Output the (x, y) coordinate of the center of the cell containing the given text.  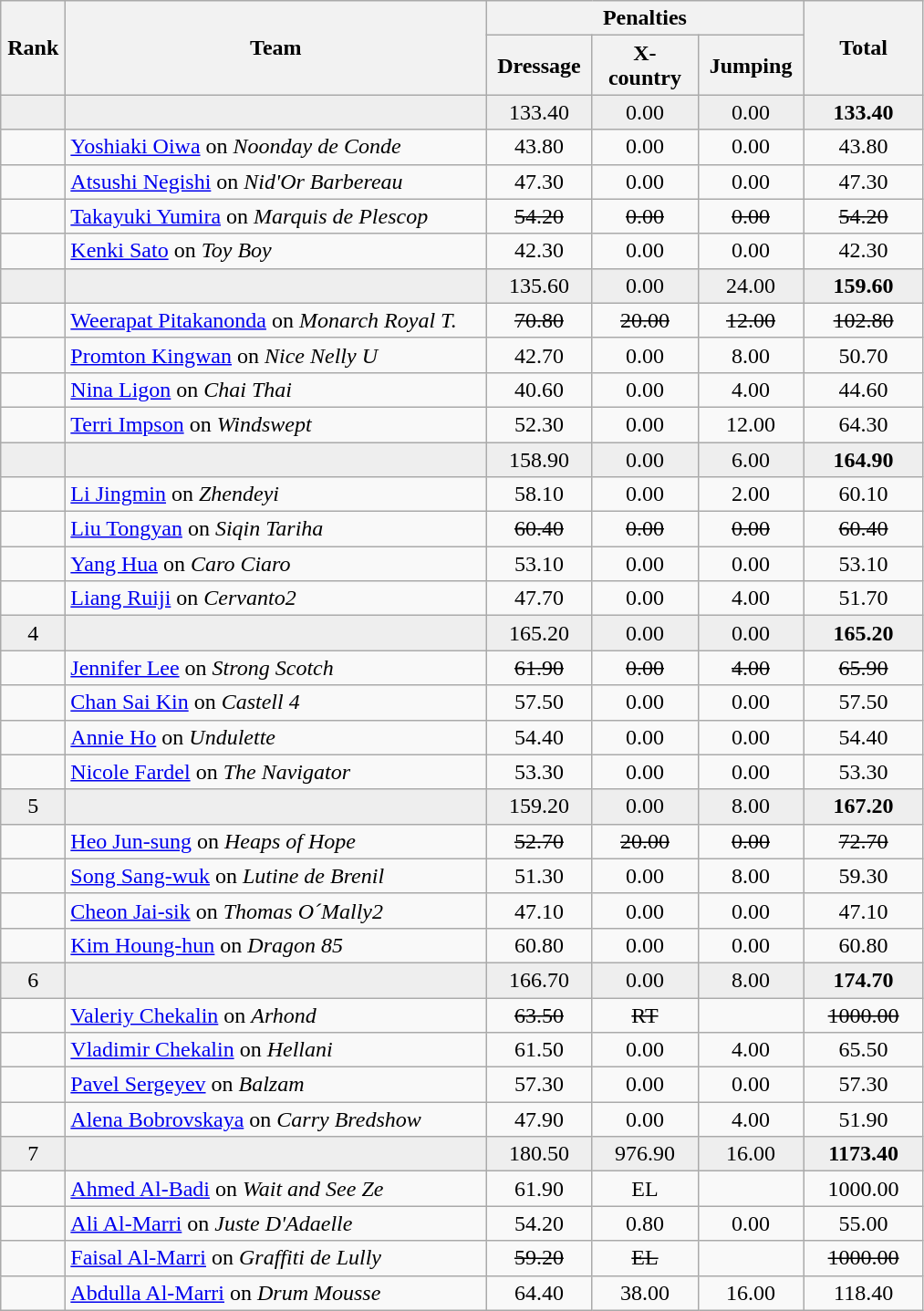
Yoshiaki Oiwa on Noonday de Conde (275, 147)
Jumping (751, 66)
Liu Tongyan on Siqin Tariha (275, 529)
Takayuki Yumira on Marquis de Plescop (275, 216)
Song Sang-wuk on Lutine de Brenil (275, 876)
64.30 (863, 424)
55.00 (863, 1223)
Liang Ruiji on Cervanto2 (275, 598)
Vladimir Chekalin on Hellani (275, 1050)
44.60 (863, 390)
Rank (33, 47)
Total (863, 47)
59.30 (863, 876)
166.70 (539, 980)
Kim Houng-hun on Dragon 85 (275, 945)
1173.40 (863, 1154)
RT (645, 1015)
102.80 (863, 320)
Terri Impson on Windswept (275, 424)
Promton Kingwan on Nice Nelly U (275, 355)
Pavel Sergeyev on Balzam (275, 1085)
Ali Al-Marri on Juste D'Adaelle (275, 1223)
24.00 (751, 286)
Weerapat Pitakanonda on Monarch Royal T. (275, 320)
Faisal Al-Marri on Graffiti de Lully (275, 1258)
118.40 (863, 1293)
Valeriy Chekalin on Arhond (275, 1015)
50.70 (863, 355)
63.50 (539, 1015)
X-country (645, 66)
Penalties (645, 18)
61.50 (539, 1050)
59.20 (539, 1258)
64.40 (539, 1293)
52.30 (539, 424)
5 (33, 806)
7 (33, 1154)
Jennifer Lee on Strong Scotch (275, 668)
Annie Ho on Undulette (275, 737)
72.70 (863, 841)
40.60 (539, 390)
180.50 (539, 1154)
51.30 (539, 876)
47.70 (539, 598)
4 (33, 633)
Yang Hua on Caro Ciaro (275, 564)
51.90 (863, 1119)
164.90 (863, 459)
Ahmed Al-Badi on Wait and See Ze (275, 1189)
135.60 (539, 286)
2.00 (751, 494)
167.20 (863, 806)
Alena Bobrovskaya on Carry Bredshow (275, 1119)
65.90 (863, 668)
42.70 (539, 355)
158.90 (539, 459)
Atsushi Negishi on Nid'Or Barbereau (275, 182)
6 (33, 980)
Cheon Jai-sik on Thomas O´Mally2 (275, 910)
Abdulla Al-Marri on Drum Mousse (275, 1293)
159.20 (539, 806)
60.10 (863, 494)
Team (275, 47)
Li Jingmin on Zhendeyi (275, 494)
Chan Sai Kin on Castell 4 (275, 702)
Nina Ligon on Chai Thai (275, 390)
52.70 (539, 841)
38.00 (645, 1293)
174.70 (863, 980)
47.90 (539, 1119)
6.00 (751, 459)
58.10 (539, 494)
Kenki Sato on Toy Boy (275, 251)
51.70 (863, 598)
70.80 (539, 320)
159.60 (863, 286)
Nicole Fardel on The Navigator (275, 772)
65.50 (863, 1050)
Dressage (539, 66)
Heo Jun-sung on Heaps of Hope (275, 841)
976.90 (645, 1154)
0.80 (645, 1223)
